Find where the given text appears and provide that cell's center as (X, Y) coordinate. 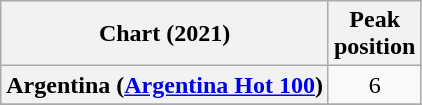
Chart (2021) (165, 34)
Argentina (Argentina Hot 100) (165, 85)
Peakposition (374, 34)
6 (374, 85)
